Search for the cell housing the specified text and yield its (X, Y) center coordinate. 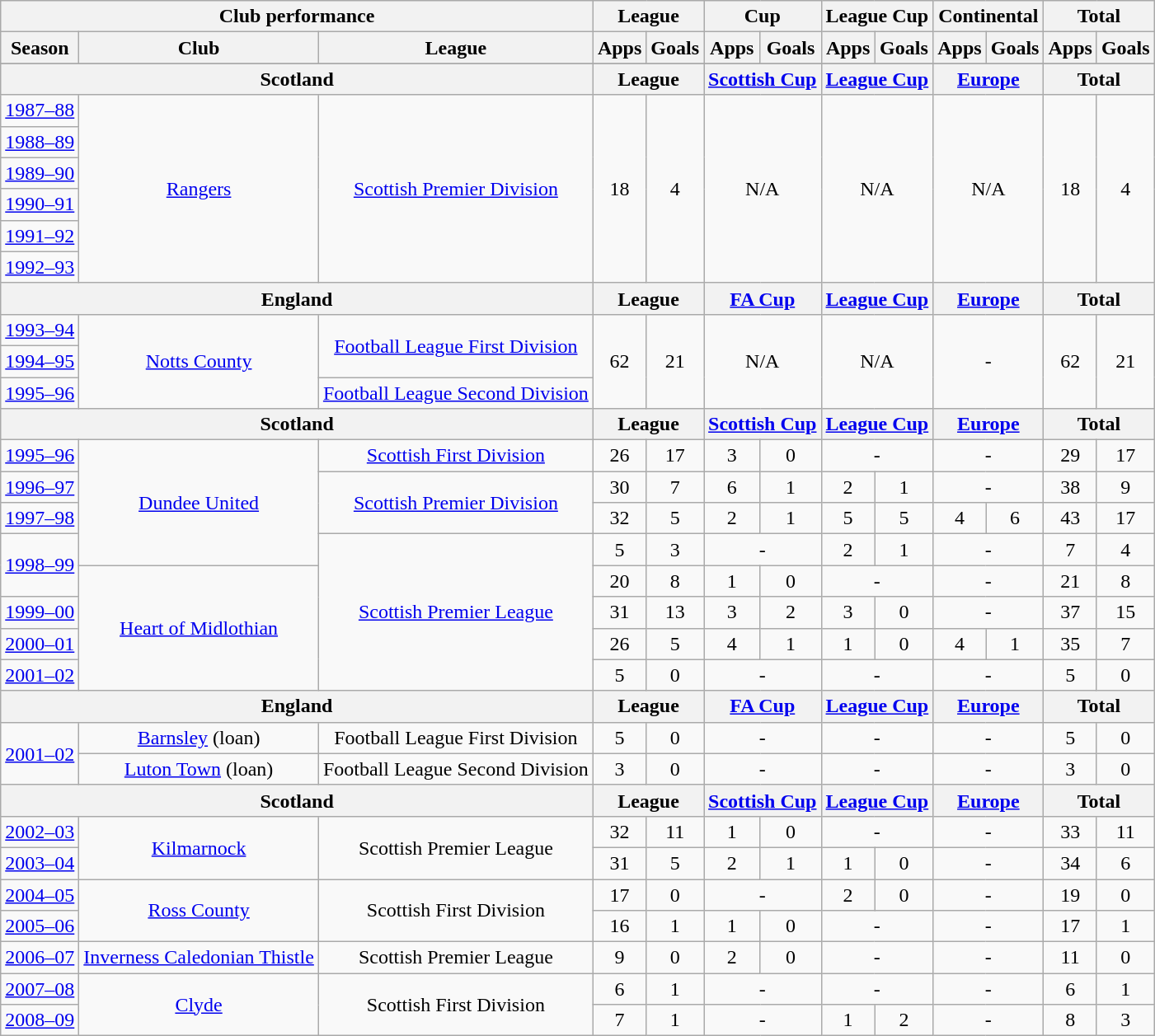
33 (1070, 832)
Ross County (200, 910)
Notts County (200, 361)
1992–93 (40, 267)
2003–04 (40, 863)
15 (1125, 612)
19 (1070, 894)
29 (1070, 456)
1988–89 (40, 142)
1998–99 (40, 565)
1987–88 (40, 110)
1996–97 (40, 487)
Season (40, 48)
16 (619, 926)
30 (619, 487)
1993–94 (40, 330)
20 (619, 581)
Continental (988, 16)
43 (1070, 518)
Luton Town (loan) (200, 769)
Kilmarnock (200, 847)
37 (1070, 612)
2000–01 (40, 644)
13 (675, 612)
34 (1070, 863)
38 (1070, 487)
Cup (763, 16)
1989–90 (40, 173)
1991–92 (40, 236)
2002–03 (40, 832)
1990–91 (40, 204)
2006–07 (40, 958)
1999–00 (40, 612)
2004–05 (40, 894)
Inverness Caledonian Thistle (200, 958)
1997–98 (40, 518)
2008–09 (40, 1020)
Club (200, 48)
2005–06 (40, 926)
Club performance (297, 16)
35 (1070, 644)
Clyde (200, 1005)
Heart of Midlothian (200, 628)
1994–95 (40, 361)
Dundee United (200, 503)
2007–08 (40, 989)
Rangers (200, 189)
Barnsley (loan) (200, 738)
